Capture the cell that displays the provided text and extract its (x, y) central coordinate. 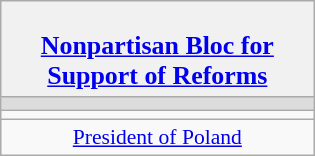
President of Poland (158, 138)
Nonpartisan Bloc for Support of Reforms (158, 49)
